For the text-containing cell, return its midpoint in [x, y] coordinate format. 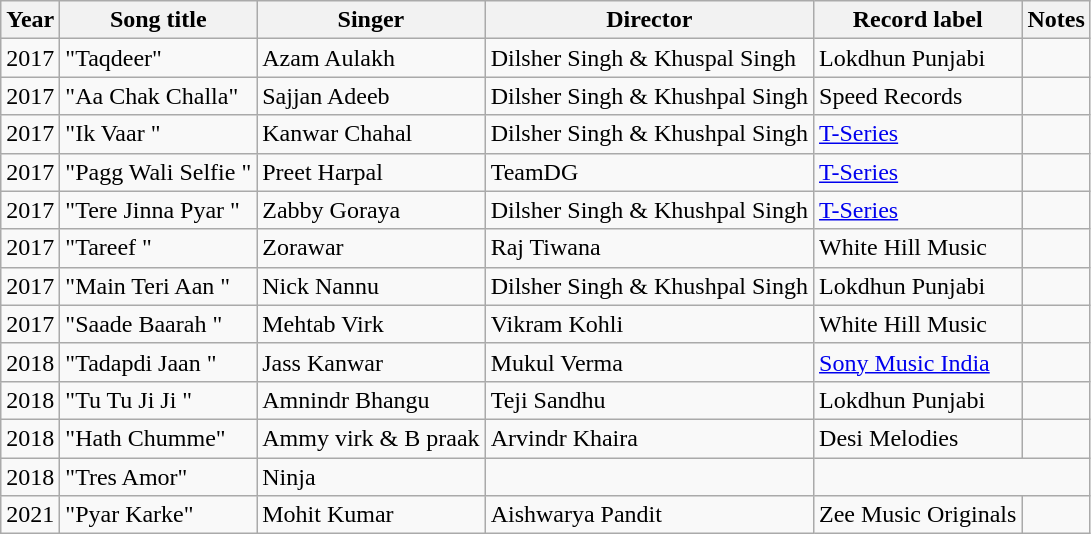
"Pyar Karke" [158, 515]
2021 [30, 515]
Singer [371, 20]
Director [649, 20]
Azam Aulakh [371, 58]
"Hath Chumme" [158, 438]
Arvindr Khaira [649, 438]
Jass Kanwar [371, 362]
Amnindr Bhangu [371, 400]
Year [30, 20]
Zee Music Originals [918, 515]
"Saade Baarah " [158, 324]
Sajjan Adeeb [371, 96]
"Tadapdi Jaan " [158, 362]
"Tareef " [158, 248]
Zorawar [371, 248]
Desi Melodies [918, 438]
Record label [918, 20]
"Tere Jinna Pyar " [158, 210]
Zabby Goraya [371, 210]
Notes [1056, 20]
Ammy virk & B praak [371, 438]
Preet Harpal [371, 172]
Song title [158, 20]
"Tu Tu Ji Ji " [158, 400]
Speed Records [918, 96]
"Aa Chak Challa" [158, 96]
"Ik Vaar " [158, 134]
"Tres Amor" [158, 477]
Mukul Verma [649, 362]
Mohit Kumar [371, 515]
Dilsher Singh & Khuspal Singh [649, 58]
"Main Teri Aan " [158, 286]
Vikram Kohli [649, 324]
Kanwar Chahal [371, 134]
Ninja [371, 477]
TeamDG [649, 172]
Mehtab Virk [371, 324]
Nick Nannu [371, 286]
Sony Music India [918, 362]
"Taqdeer" [158, 58]
Raj Tiwana [649, 248]
Teji Sandhu [649, 400]
Aishwarya Pandit [649, 515]
"Pagg Wali Selfie " [158, 172]
